Detect which cell encompasses the target text, then output its [X, Y] center coordinate. 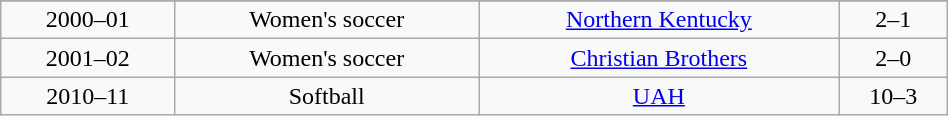
2010–11 [88, 96]
2000–01 [88, 20]
Softball [327, 96]
UAH [660, 96]
Christian Brothers [660, 58]
10–3 [893, 96]
2–0 [893, 58]
Northern Kentucky [660, 20]
2–1 [893, 20]
2001–02 [88, 58]
